Find where the given text appears and provide that cell's center as [x, y] coordinate. 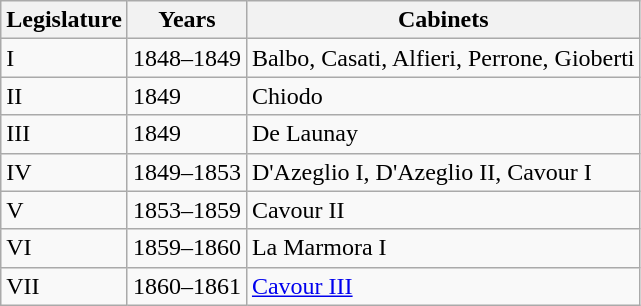
D'Azeglio I, D'Azeglio II, Cavour I [443, 172]
I [64, 58]
1848–1849 [186, 58]
Balbo, Casati, Alfieri, Perrone, Gioberti [443, 58]
De Launay [443, 134]
II [64, 96]
Years [186, 20]
1853–1859 [186, 210]
VI [64, 248]
Cabinets [443, 20]
VII [64, 286]
V [64, 210]
Cavour III [443, 286]
Chiodo [443, 96]
La Marmora I [443, 248]
IV [64, 172]
1849–1853 [186, 172]
III [64, 134]
Cavour II [443, 210]
1859–1860 [186, 248]
Legislature [64, 20]
1860–1861 [186, 286]
